Return the (X, Y) coordinate for the center point of the cell that contains the specified text.  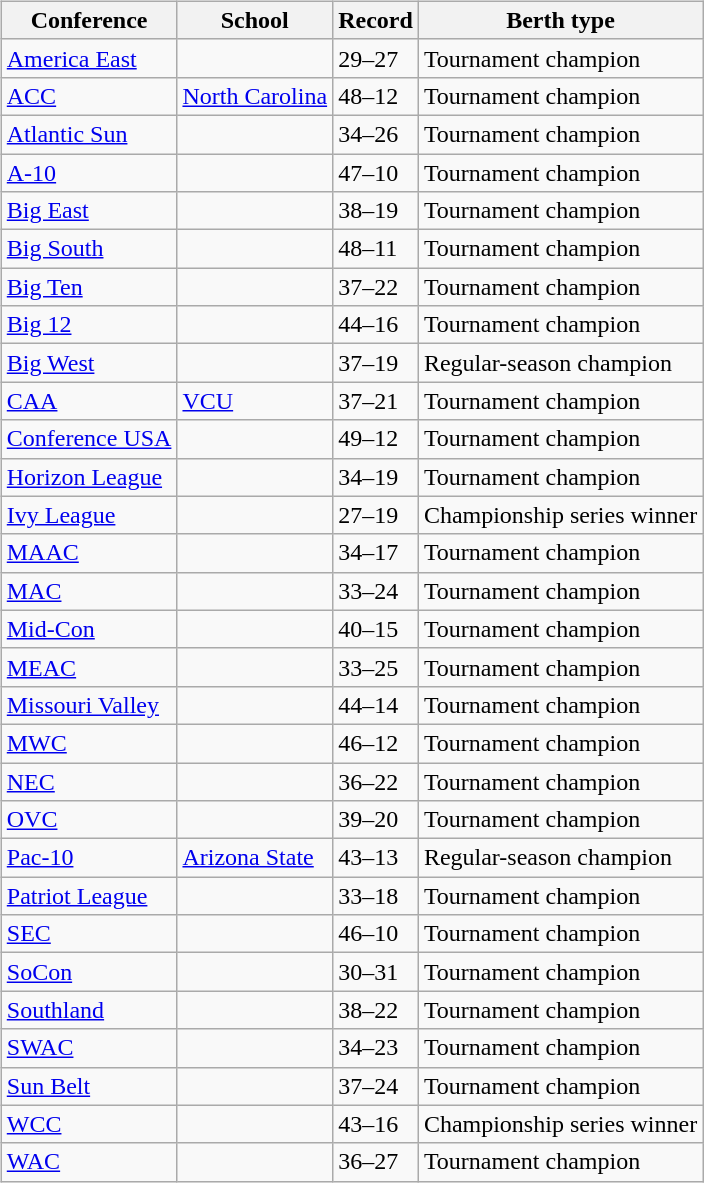
33–18 (376, 896)
37–22 (376, 287)
MAC (89, 591)
47–10 (376, 173)
46–10 (376, 934)
43–16 (376, 1124)
Record (376, 20)
SWAC (89, 1048)
34–23 (376, 1048)
A-10 (89, 173)
MEAC (89, 667)
MWC (89, 743)
Sun Belt (89, 1086)
SoCon (89, 972)
America East (89, 58)
48–11 (376, 249)
OVC (89, 820)
Conference (89, 20)
Horizon League (89, 477)
MAAC (89, 553)
Pac-10 (89, 858)
CAA (89, 401)
Big West (89, 363)
NEC (89, 781)
Arizona State (255, 858)
44–16 (376, 325)
Ivy League (89, 515)
43–13 (376, 858)
27–19 (376, 515)
37–21 (376, 401)
30–31 (376, 972)
38–19 (376, 211)
37–19 (376, 363)
ACC (89, 96)
Patriot League (89, 896)
Big South (89, 249)
33–24 (376, 591)
Big 12 (89, 325)
29–27 (376, 58)
VCU (255, 401)
33–25 (376, 667)
Berth type (560, 20)
Missouri Valley (89, 705)
Big East (89, 211)
49–12 (376, 439)
34–17 (376, 553)
Atlantic Sun (89, 134)
WAC (89, 1162)
46–12 (376, 743)
38–22 (376, 1010)
Conference USA (89, 439)
36–22 (376, 781)
34–26 (376, 134)
40–15 (376, 629)
North Carolina (255, 96)
Mid-Con (89, 629)
37–24 (376, 1086)
Southland (89, 1010)
School (255, 20)
WCC (89, 1124)
44–14 (376, 705)
39–20 (376, 820)
36–27 (376, 1162)
Big Ten (89, 287)
34–19 (376, 477)
SEC (89, 934)
48–12 (376, 96)
